Extract the [X, Y] coordinate from the center of the cell holding the provided text.  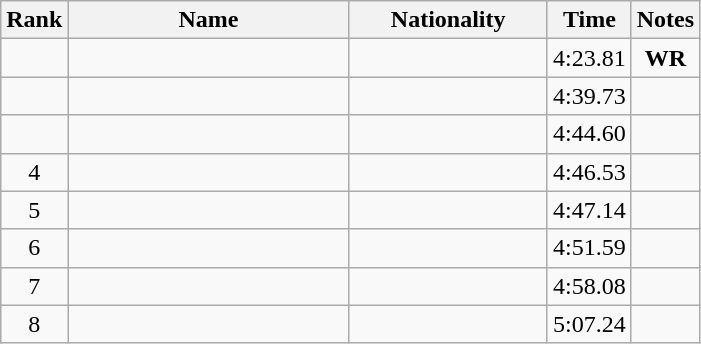
Notes [665, 20]
8 [34, 324]
4:46.53 [589, 172]
6 [34, 248]
Time [589, 20]
5 [34, 210]
Name [208, 20]
Nationality [448, 20]
4:47.14 [589, 210]
5:07.24 [589, 324]
4:39.73 [589, 96]
4:51.59 [589, 248]
4:23.81 [589, 58]
4 [34, 172]
4:44.60 [589, 134]
WR [665, 58]
7 [34, 286]
Rank [34, 20]
4:58.08 [589, 286]
